Locate the cell with the specified text and output its (X, Y) center coordinate. 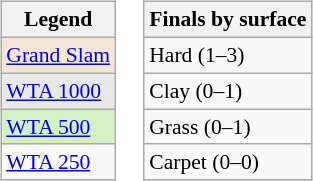
WTA 500 (58, 127)
Grand Slam (58, 55)
Finals by surface (228, 20)
WTA 1000 (58, 91)
Carpet (0–0) (228, 162)
WTA 250 (58, 162)
Hard (1–3) (228, 55)
Legend (58, 20)
Grass (0–1) (228, 127)
Clay (0–1) (228, 91)
